Detect which cell encompasses the target text, then output its (X, Y) center coordinate. 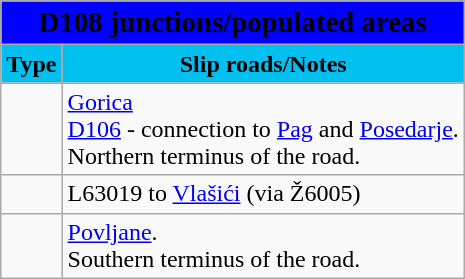
Type (32, 64)
Gorica D106 - connection to Pag and Posedarje.Northern terminus of the road. (263, 129)
Slip roads/Notes (263, 64)
D108 junctions/populated areas (233, 23)
L63019 to Vlašići (via Ž6005) (263, 194)
Povljane.Southern terminus of the road. (263, 246)
